Extract the (x, y) coordinate from the center of the cell holding the provided text.  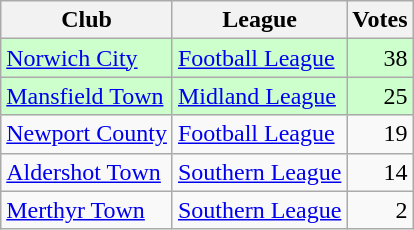
Merthyr Town (87, 210)
Norwich City (87, 58)
19 (380, 134)
Club (87, 20)
14 (380, 172)
League (259, 20)
38 (380, 58)
Mansfield Town (87, 96)
Votes (380, 20)
Midland League (259, 96)
Aldershot Town (87, 172)
2 (380, 210)
Newport County (87, 134)
25 (380, 96)
